Extract the [x, y] coordinate from the center of the cell holding the provided text.  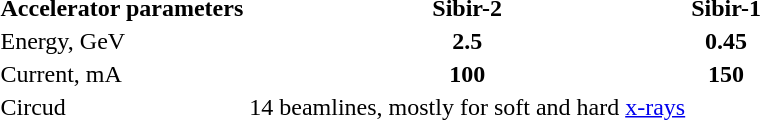
2.5 [468, 41]
100 [468, 74]
